Search for the cell housing the specified text and yield its [X, Y] center coordinate. 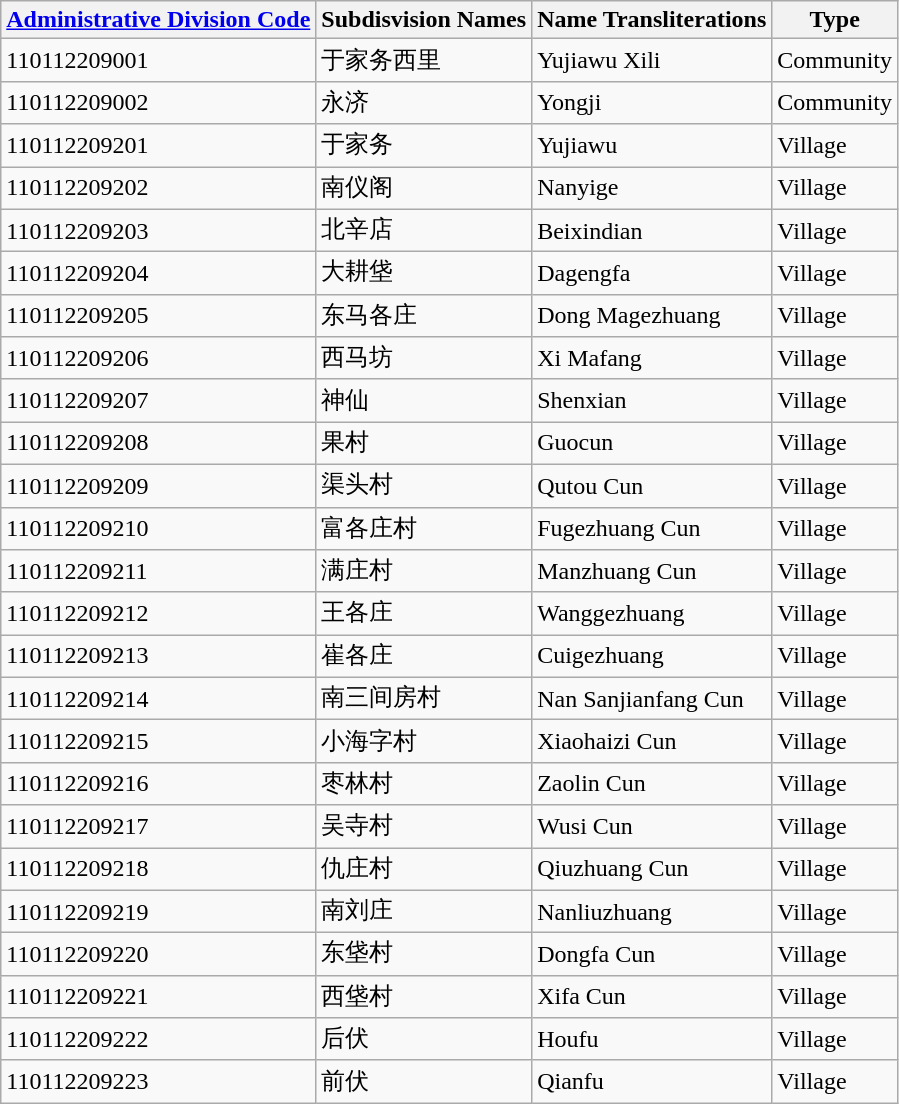
Yongji [652, 102]
Wanggezhuang [652, 614]
于家务 [424, 146]
Yujiawu [652, 146]
Nanliuzhuang [652, 912]
枣林村 [424, 784]
Yujiawu Xili [652, 60]
110112209206 [158, 358]
110112209201 [158, 146]
110112209220 [158, 954]
Administrative Division Code [158, 20]
Qutou Cun [652, 486]
小海字村 [424, 742]
110112209222 [158, 1040]
110112209202 [158, 188]
渠头村 [424, 486]
Dong Magezhuang [652, 316]
110112209002 [158, 102]
110112209213 [158, 656]
大耕垡 [424, 274]
永济 [424, 102]
前伏 [424, 1082]
东垡村 [424, 954]
110112209207 [158, 400]
Type [835, 20]
满庄村 [424, 572]
后伏 [424, 1040]
Qiuzhuang Cun [652, 870]
神仙 [424, 400]
富各庄村 [424, 528]
吴寺村 [424, 826]
110112209001 [158, 60]
东马各庄 [424, 316]
110112209210 [158, 528]
Name Transliterations [652, 20]
Houfu [652, 1040]
110112209214 [158, 698]
110112209216 [158, 784]
110112209223 [158, 1082]
110112209219 [158, 912]
王各庄 [424, 614]
Wusi Cun [652, 826]
南仪阁 [424, 188]
北辛店 [424, 230]
Fugezhuang Cun [652, 528]
110112209204 [158, 274]
Zaolin Cun [652, 784]
南三间房村 [424, 698]
Dagengfa [652, 274]
110112209217 [158, 826]
西马坊 [424, 358]
Subdisvision Names [424, 20]
Xiaohaizi Cun [652, 742]
西垡村 [424, 996]
Xi Mafang [652, 358]
崔各庄 [424, 656]
110112209212 [158, 614]
110112209215 [158, 742]
Nan Sanjianfang Cun [652, 698]
110112209211 [158, 572]
Shenxian [652, 400]
Guocun [652, 444]
110112209203 [158, 230]
仇庄村 [424, 870]
南刘庄 [424, 912]
110112209205 [158, 316]
110112209209 [158, 486]
110112209218 [158, 870]
果村 [424, 444]
Qianfu [652, 1082]
Dongfa Cun [652, 954]
于家务西里 [424, 60]
Beixindian [652, 230]
110112209208 [158, 444]
Cuigezhuang [652, 656]
110112209221 [158, 996]
Manzhuang Cun [652, 572]
Nanyige [652, 188]
Xifa Cun [652, 996]
